Detect which cell encompasses the target text, then output its (X, Y) center coordinate. 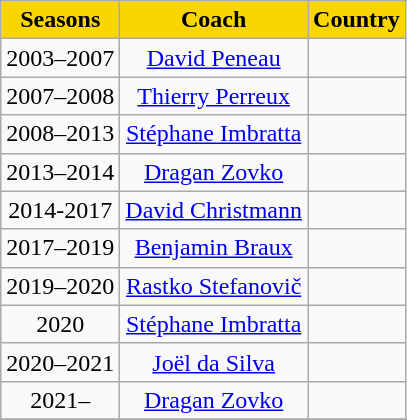
2003–2007 (60, 58)
Country (357, 20)
2020–2021 (60, 362)
2020 (60, 324)
2014-2017 (60, 210)
Joël da Silva (214, 362)
Thierry Perreux (214, 96)
2013–2014 (60, 172)
2007–2008 (60, 96)
2008–2013 (60, 134)
Benjamin Braux (214, 248)
David Christmann (214, 210)
2017–2019 (60, 248)
2019–2020 (60, 286)
2021– (60, 400)
Seasons (60, 20)
David Peneau (214, 58)
Coach (214, 20)
Rastko Stefanovič (214, 286)
